Locate the cell with the specified text and output its [x, y] center coordinate. 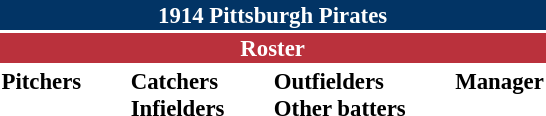
Roster [272, 48]
1914 Pittsburgh Pirates [272, 15]
